Scan for the cell matching the given text and deliver its (x, y) coordinate at center. 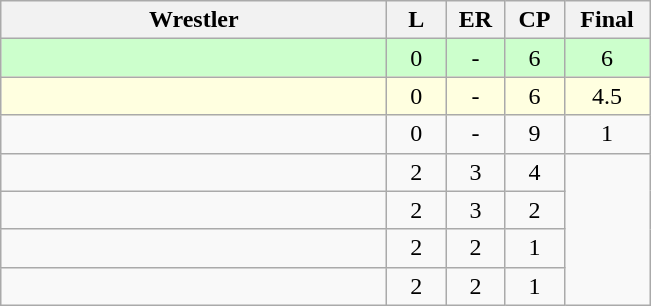
ER (476, 20)
4.5 (607, 96)
Final (607, 20)
CP (534, 20)
9 (534, 134)
Wrestler (194, 20)
L (416, 20)
4 (534, 172)
